Output the (x, y) coordinate of the center of the cell containing the given text.  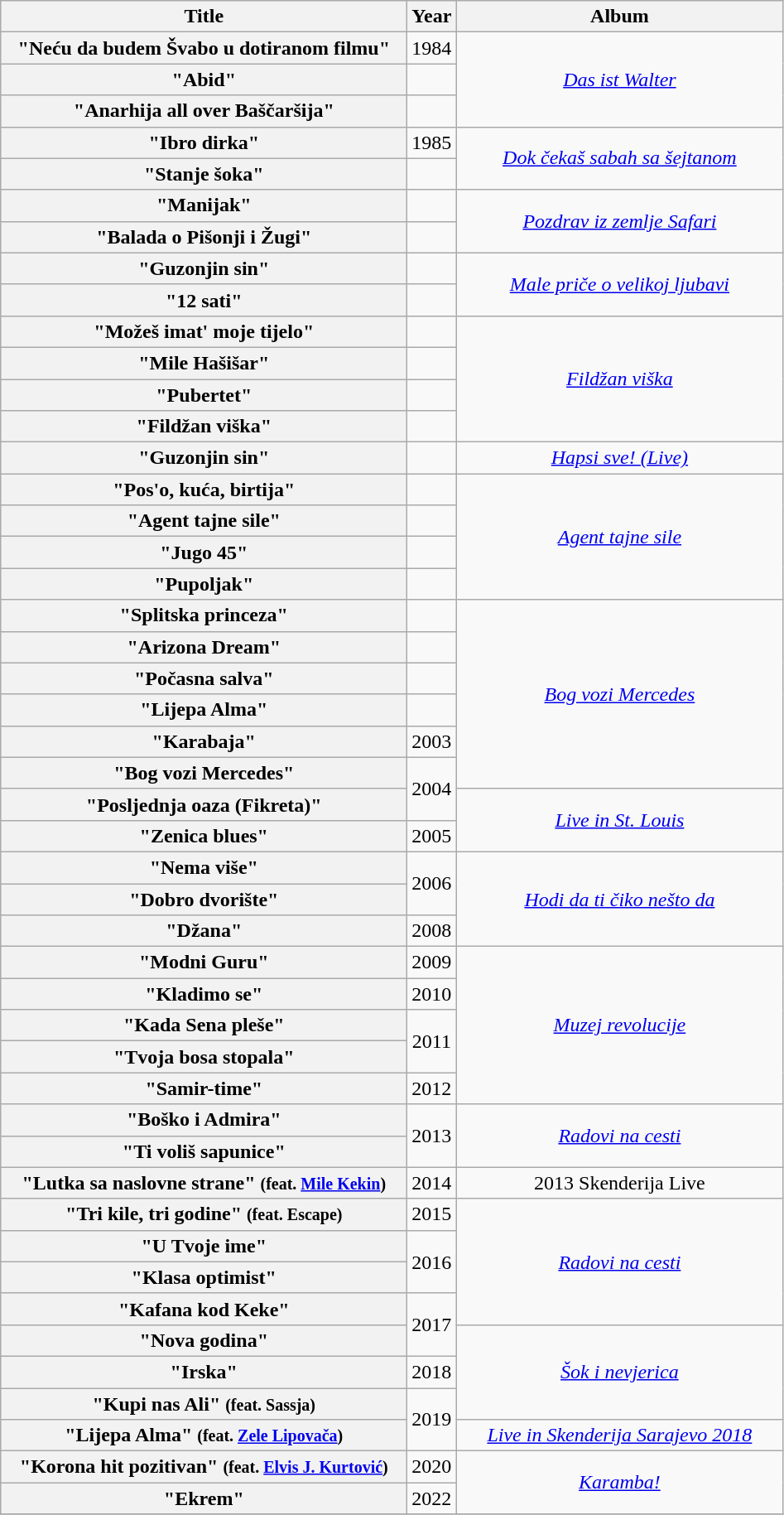
"Kafana kod Keke" (204, 1309)
"Stanje šoka" (204, 174)
"Kupi nas Ali" (feat. Sassja) (204, 1404)
"Nova godina" (204, 1340)
Bog vozi Mercedes (619, 694)
2022 (432, 1498)
2006 (432, 883)
"Džana" (204, 931)
Hapsi sve! (Live) (619, 458)
1985 (432, 142)
Year (432, 17)
"Mile Hašišar" (204, 363)
Karamba! (619, 1483)
"Posljednja oaza (Fikreta)" (204, 804)
"Klasa optimist" (204, 1277)
"Balada o Pišonji i Žugi" (204, 237)
Šok i nevjerica (619, 1372)
"Neću da budem Švabo u dotiranom filmu" (204, 48)
Dok čekaš sabah sa šejtanom (619, 158)
"Tvoja bosa stopala" (204, 1057)
Pozdrav iz zemlje Safari (619, 221)
"Lijepa Alma" (feat. Zele Lipovača) (204, 1435)
Agent tajne sile (619, 537)
2016 (432, 1262)
Live in St. Louis (619, 820)
"Anarhija all over Baščaršija" (204, 111)
2004 (432, 789)
Hodi da ti čiko nešto da (619, 899)
"Boško i Admira" (204, 1120)
"Agent tajne sile" (204, 521)
"Lutka sa naslovne strane" (feat. Mile Kekin) (204, 1183)
"U Tvoje ime" (204, 1246)
"Kladimo se" (204, 994)
Fildžan viška (619, 379)
2003 (432, 741)
"Irska" (204, 1372)
Das ist Walter (619, 80)
2011 (432, 1041)
"Manijak" (204, 205)
"Možeš imat' moje tijelo" (204, 331)
2018 (432, 1372)
"Abid" (204, 80)
"Ekrem" (204, 1498)
"Bog vozi Mercedes" (204, 773)
1984 (432, 48)
"Splitska princeza" (204, 615)
"Tri kile, tri godine" (feat. Escape) (204, 1214)
"Karabaja" (204, 741)
2012 (432, 1088)
"Pupoljak" (204, 584)
2020 (432, 1467)
"Počasna salva" (204, 678)
"Dobro dvorište" (204, 899)
Muzej revolucije (619, 1025)
"Kada Sena pleše" (204, 1025)
"Pos'o, kuća, birtija" (204, 490)
"Arizona Dream" (204, 647)
2017 (432, 1324)
"Lijepa Alma" (204, 710)
Male priče o velikoj ljubavi (619, 284)
Live in Skenderija Sarajevo 2018 (619, 1435)
"Ti voliš sapunice" (204, 1151)
2008 (432, 931)
2013 Skenderija Live (619, 1183)
2005 (432, 836)
"Ibro dirka" (204, 142)
"Modni Guru" (204, 963)
2019 (432, 1420)
"Zenica blues" (204, 836)
"12 sati" (204, 300)
2010 (432, 994)
"Pubertet" (204, 395)
"Nema više" (204, 867)
Title (204, 17)
"Korona hit pozitivan" (feat. Elvis J. Kurtović) (204, 1467)
2014 (432, 1183)
2009 (432, 963)
"Samir-time" (204, 1088)
2013 (432, 1136)
"Fildžan viška" (204, 427)
2015 (432, 1214)
"Jugo 45" (204, 552)
Album (619, 17)
